Pinpoint the cell where the given text exists, returning its (X, Y) midpoint coordinate. 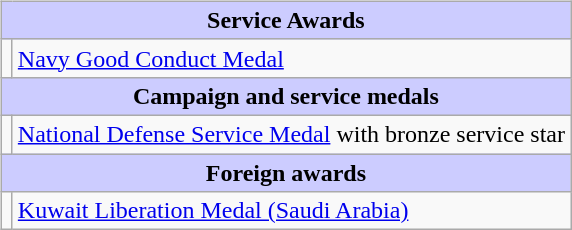
Foreign awards (286, 173)
National Defense Service Medal with bronze service star (291, 134)
Service Awards (286, 20)
Navy Good Conduct Medal (291, 58)
Kuwait Liberation Medal (Saudi Arabia) (291, 211)
Campaign and service medals (286, 96)
